Detect which cell encompasses the target text, then output its (X, Y) center coordinate. 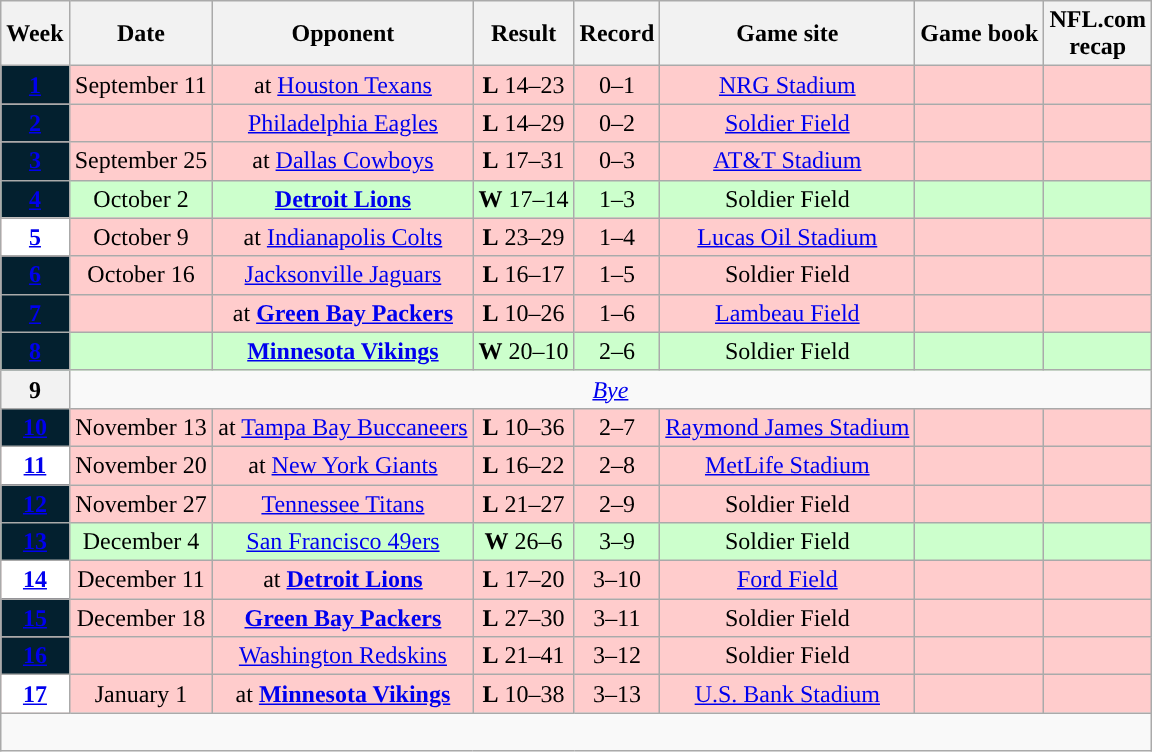
L 17–20 (524, 580)
0–2 (617, 123)
2 (35, 123)
Game site (788, 34)
at Tampa Bay Buccaneers (343, 427)
2–8 (617, 465)
9 (35, 389)
L 10–36 (524, 427)
5 (35, 237)
L 21–27 (524, 503)
3–9 (617, 542)
at Houston Texans (343, 85)
at Indianapolis Colts (343, 237)
October 16 (141, 275)
Washington Redskins (343, 656)
1–6 (617, 313)
November 13 (141, 427)
Ford Field (788, 580)
November 27 (141, 503)
2–7 (617, 427)
at Minnesota Vikings (343, 694)
1–3 (617, 199)
3 (35, 161)
14 (35, 580)
2–9 (617, 503)
W 17–14 (524, 199)
Game book (980, 34)
October 2 (141, 199)
Raymond James Stadium (788, 427)
January 1 (141, 694)
at Dallas Cowboys (343, 161)
0–1 (617, 85)
3–11 (617, 618)
San Francisco 49ers (343, 542)
11 (35, 465)
2–6 (617, 351)
7 (35, 313)
6 (35, 275)
W 20–10 (524, 351)
September 25 (141, 161)
L 17–31 (524, 161)
September 11 (141, 85)
Lucas Oil Stadium (788, 237)
W 26–6 (524, 542)
8 (35, 351)
NRG Stadium (788, 85)
October 9 (141, 237)
0–3 (617, 161)
1–5 (617, 275)
December 4 (141, 542)
10 (35, 427)
12 (35, 503)
L 23–29 (524, 237)
Lambeau Field (788, 313)
L 16–17 (524, 275)
L 21–41 (524, 656)
at New York Giants (343, 465)
L 16–22 (524, 465)
3–12 (617, 656)
L 10–26 (524, 313)
NFL.comrecap (1098, 34)
Record (617, 34)
1–4 (617, 237)
MetLife Stadium (788, 465)
L 14–29 (524, 123)
17 (35, 694)
3–10 (617, 580)
AT&T Stadium (788, 161)
U.S. Bank Stadium (788, 694)
at Detroit Lions (343, 580)
Jacksonville Jaguars (343, 275)
L 10–38 (524, 694)
Bye (610, 389)
Date (141, 34)
Result (524, 34)
December 11 (141, 580)
16 (35, 656)
4 (35, 199)
15 (35, 618)
Philadelphia Eagles (343, 123)
13 (35, 542)
Green Bay Packers (343, 618)
November 20 (141, 465)
Opponent (343, 34)
L 27–30 (524, 618)
Tennessee Titans (343, 503)
December 18 (141, 618)
1 (35, 85)
3–13 (617, 694)
Detroit Lions (343, 199)
at Green Bay Packers (343, 313)
Week (35, 34)
Minnesota Vikings (343, 351)
L 14–23 (524, 85)
